Determine the (x, y) coordinate at the center of the cell enclosing the given text.  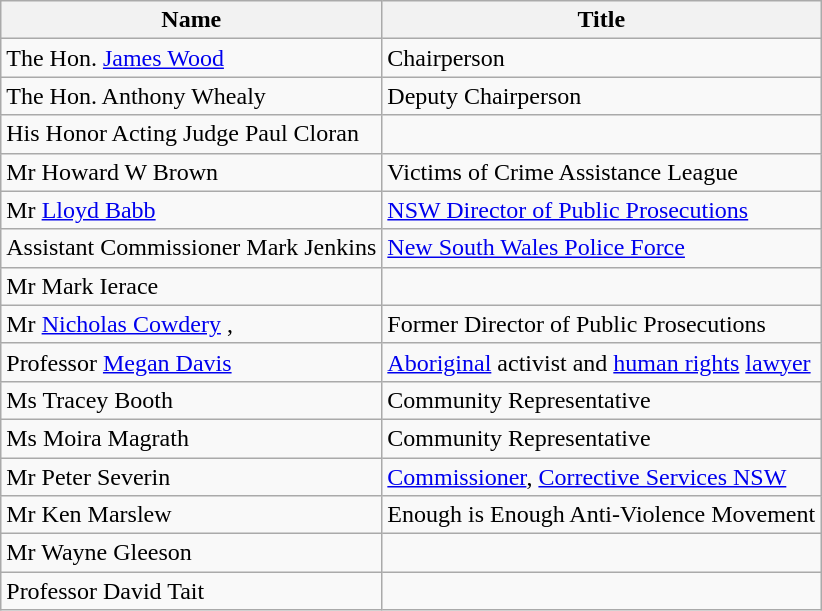
Deputy Chairperson (602, 96)
Professor David Tait (192, 591)
The Hon. Anthony Whealy (192, 96)
Mr Peter Severin (192, 477)
Enough is Enough Anti-Violence Movement (602, 515)
Former Director of Public Prosecutions (602, 324)
Mr Lloyd Babb (192, 210)
Ms Tracey Booth (192, 400)
Mr Nicholas Cowdery , (192, 324)
The Hon. James Wood (192, 58)
Title (602, 20)
Victims of Crime Assistance League (602, 172)
Mr Wayne Gleeson (192, 553)
Ms Moira Magrath (192, 438)
His Honor Acting Judge Paul Cloran (192, 134)
Professor Megan Davis (192, 362)
Mr Ken Marslew (192, 515)
Mr Howard W Brown (192, 172)
Name (192, 20)
NSW Director of Public Prosecutions (602, 210)
Assistant Commissioner Mark Jenkins (192, 248)
Mr Mark Ierace (192, 286)
New South Wales Police Force (602, 248)
Commissioner, Corrective Services NSW (602, 477)
Aboriginal activist and human rights lawyer (602, 362)
Chairperson (602, 58)
